Locate the cell with the specified text and output its (X, Y) center coordinate. 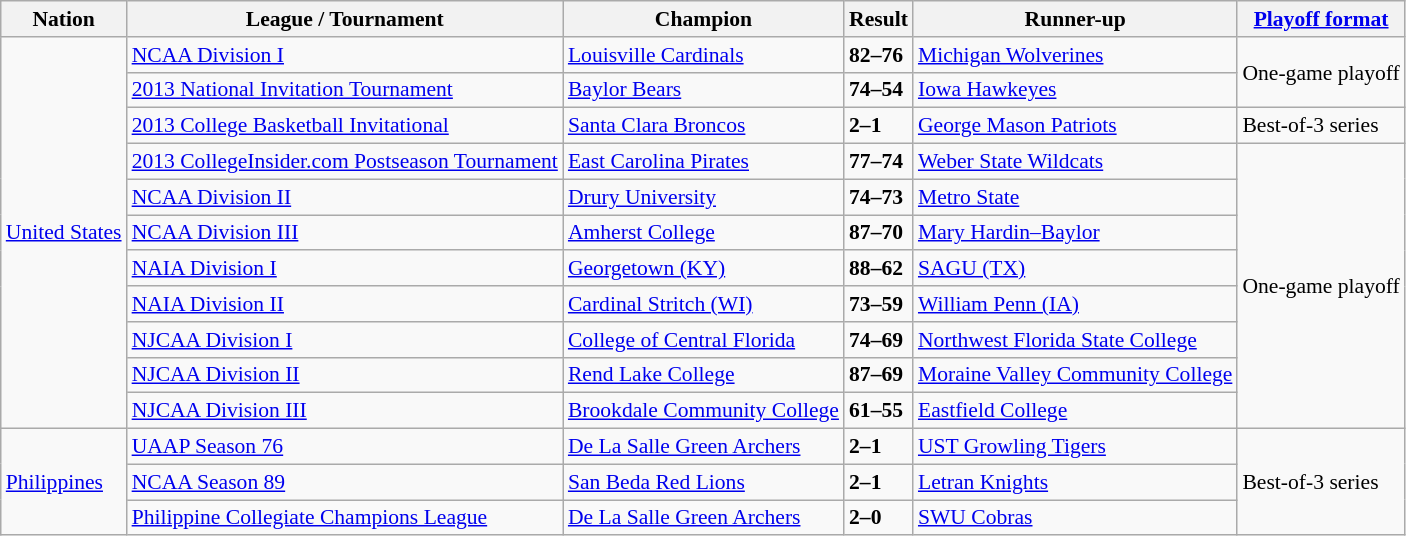
Nation (64, 19)
2013 CollegeInsider.com Postseason Tournament (345, 162)
NCAA Season 89 (345, 482)
73–59 (878, 304)
UST Growling Tigers (1075, 447)
74–73 (878, 197)
NJCAA Division II (345, 375)
SWU Cobras (1075, 518)
74–69 (878, 340)
87–69 (878, 375)
74–54 (878, 90)
College of Central Florida (704, 340)
Result (878, 19)
East Carolina Pirates (704, 162)
NAIA Division I (345, 269)
Louisville Cardinals (704, 55)
Champion (704, 19)
NCAA Division III (345, 233)
Metro State (1075, 197)
NCAA Division I (345, 55)
UAAP Season 76 (345, 447)
Runner-up (1075, 19)
Rend Lake College (704, 375)
Iowa Hawkeyes (1075, 90)
NJCAA Division I (345, 340)
Amherst College (704, 233)
Weber State Wildcats (1075, 162)
Michigan Wolverines (1075, 55)
Santa Clara Broncos (704, 126)
Playoff format (1320, 19)
2–0 (878, 518)
Philippine Collegiate Champions League (345, 518)
Brookdale Community College (704, 411)
NCAA Division II (345, 197)
League / Tournament (345, 19)
88–62 (878, 269)
Drury University (704, 197)
Eastfield College (1075, 411)
George Mason Patriots (1075, 126)
United States (64, 233)
Baylor Bears (704, 90)
Northwest Florida State College (1075, 340)
82–76 (878, 55)
SAGU (TX) (1075, 269)
77–74 (878, 162)
NJCAA Division III (345, 411)
2013 National Invitation Tournament (345, 90)
2013 College Basketball Invitational (345, 126)
Cardinal Stritch (WI) (704, 304)
William Penn (IA) (1075, 304)
Moraine Valley Community College (1075, 375)
Letran Knights (1075, 482)
87–70 (878, 233)
Georgetown (KY) (704, 269)
San Beda Red Lions (704, 482)
NAIA Division II (345, 304)
Mary Hardin–Baylor (1075, 233)
61–55 (878, 411)
Philippines (64, 482)
